Search for the cell housing the specified text and yield its [X, Y] center coordinate. 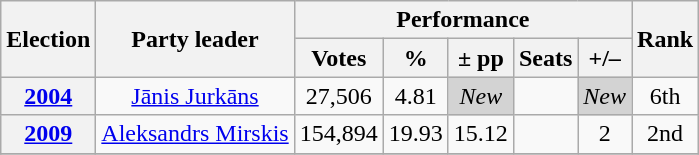
± pp [480, 58]
Election [48, 39]
Aleksandrs Mirskis [195, 134]
Votes [338, 58]
4.81 [416, 96]
19.93 [416, 134]
2004 [48, 96]
% [416, 58]
27,506 [338, 96]
2 [605, 134]
Performance [462, 20]
2nd [666, 134]
Seats [545, 58]
2009 [48, 134]
Jānis Jurkāns [195, 96]
+/– [605, 58]
15.12 [480, 134]
154,894 [338, 134]
Party leader [195, 39]
Rank [666, 39]
6th [666, 96]
